From the cell containing the given text, extract its center point as (X, Y) coordinate. 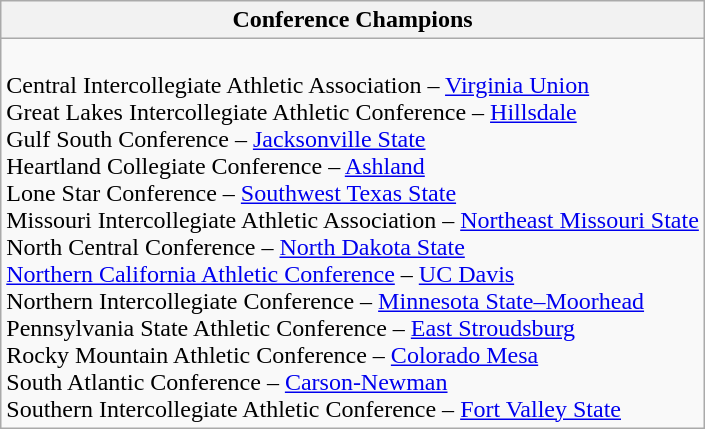
Conference Champions (353, 20)
